From the cell containing the given text, extract its center point as [X, Y] coordinate. 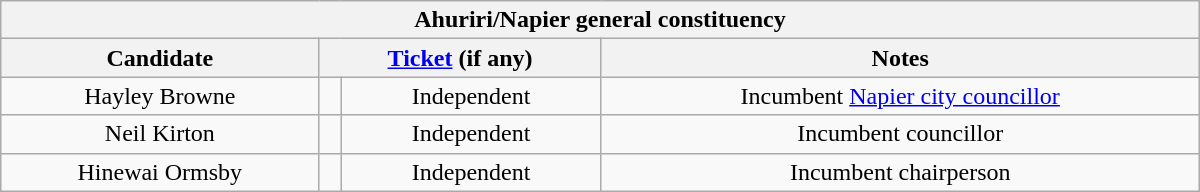
Incumbent chairperson [900, 172]
Notes [900, 58]
Ahuriri/Napier general constituency [600, 20]
Hinewai Ormsby [160, 172]
Ticket (if any) [460, 58]
Incumbent Napier city councillor [900, 96]
Neil Kirton [160, 134]
Hayley Browne [160, 96]
Incumbent councillor [900, 134]
Candidate [160, 58]
